Detect which cell encompasses the target text, then output its (x, y) center coordinate. 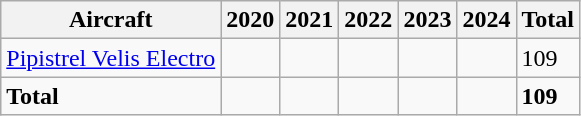
Pipistrel Velis Electro (111, 58)
2021 (310, 20)
2024 (486, 20)
2023 (428, 20)
2022 (368, 20)
Aircraft (111, 20)
2020 (250, 20)
